Find where the given text appears and provide that cell's center as (x, y) coordinate. 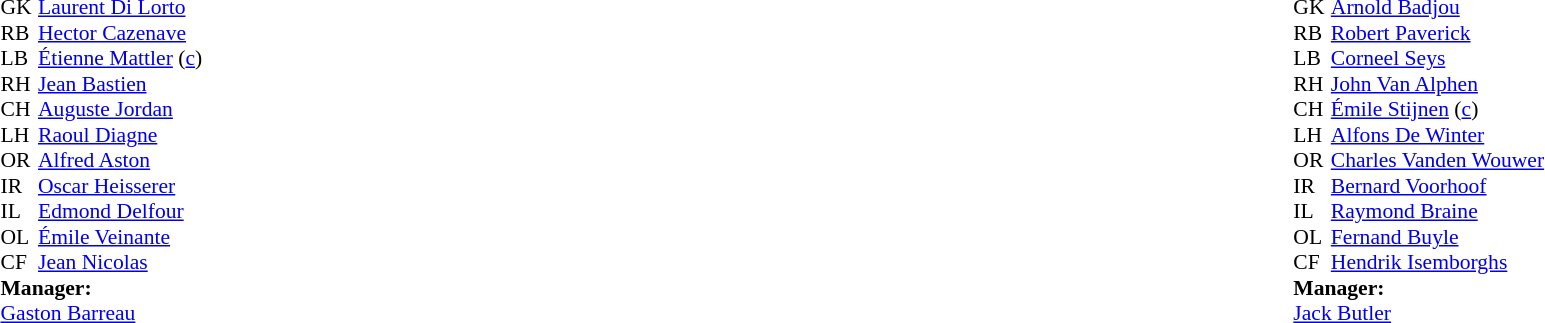
Hendrik Isemborghs (1438, 263)
Bernard Voorhoof (1438, 186)
Alfred Aston (120, 161)
Robert Paverick (1438, 33)
Auguste Jordan (120, 109)
Corneel Seys (1438, 59)
Raymond Braine (1438, 211)
Jean Bastien (120, 84)
Étienne Mattler (c) (120, 59)
Raoul Diagne (120, 135)
Alfons De Winter (1438, 135)
Émile Veinante (120, 237)
Émile Stijnen (c) (1438, 109)
Edmond Delfour (120, 211)
Jean Nicolas (120, 263)
John Van Alphen (1438, 84)
Oscar Heisserer (120, 186)
Fernand Buyle (1438, 237)
Charles Vanden Wouwer (1438, 161)
Hector Cazenave (120, 33)
